Search for the cell housing the specified text and yield its (X, Y) center coordinate. 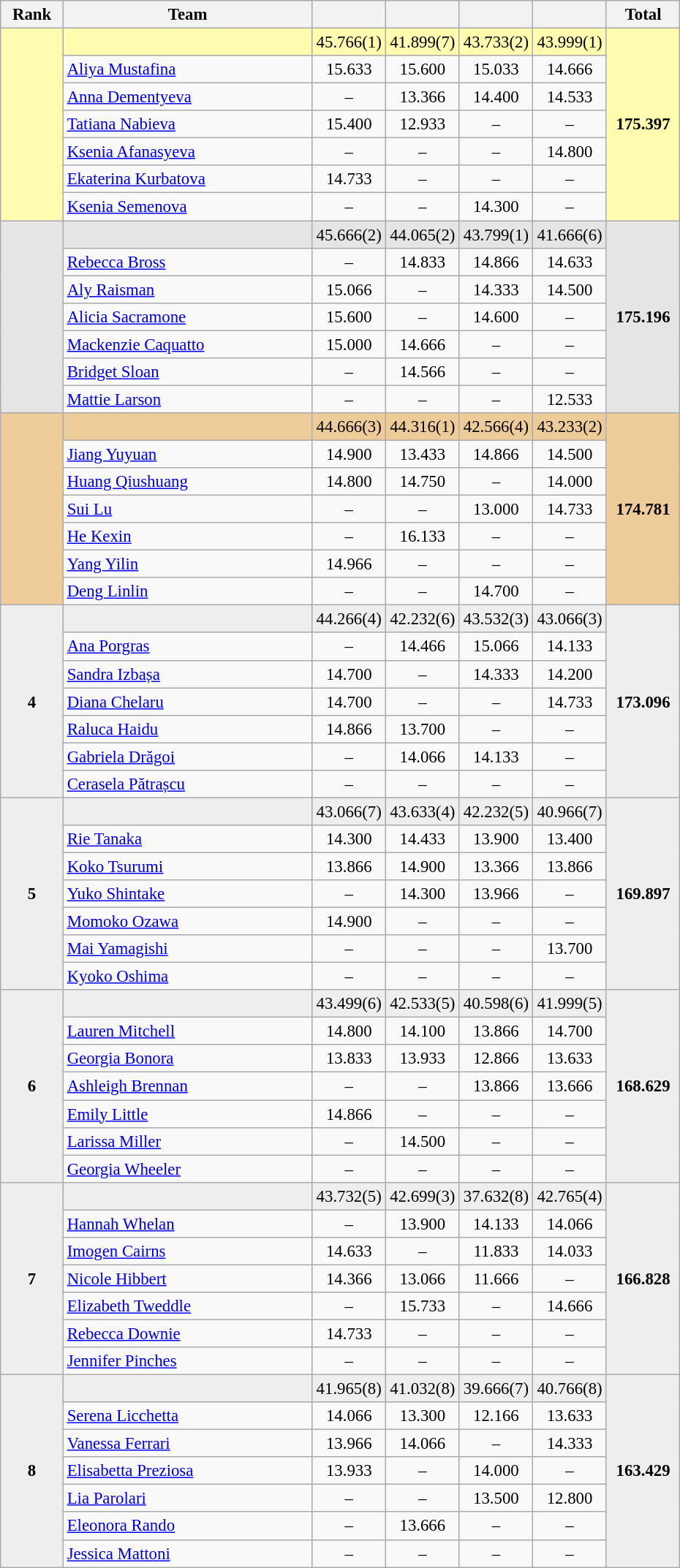
Diana Chelaru (187, 702)
Elizabeth Tweddle (187, 1306)
14.600 (496, 317)
Emily Little (187, 1114)
43.799(1) (496, 235)
Mai Yamagishi (187, 949)
41.999(5) (570, 1004)
44.266(4) (350, 619)
15.000 (350, 344)
He Kexin (187, 537)
45.766(1) (350, 42)
16.133 (423, 537)
43.733(2) (496, 42)
166.828 (643, 1278)
13.433 (423, 454)
Rie Tanaka (187, 839)
Team (187, 15)
43.633(4) (423, 811)
14.100 (423, 1031)
Rank (32, 15)
43.066(7) (350, 811)
Sui Lu (187, 510)
174.781 (643, 509)
13.300 (423, 1416)
41.899(7) (423, 42)
12.533 (570, 399)
Koko Tsurumi (187, 866)
Hannah Whelan (187, 1224)
175.397 (643, 124)
43.499(6) (350, 1004)
12.866 (496, 1059)
11.833 (496, 1251)
Huang Qiushuang (187, 482)
43.066(3) (570, 619)
169.897 (643, 893)
12.800 (570, 1499)
40.598(6) (496, 1004)
15.633 (350, 69)
13.066 (423, 1279)
14.966 (350, 564)
41.965(8) (350, 1389)
13.400 (570, 839)
Aly Raisman (187, 289)
Vanessa Ferrari (187, 1444)
Raluca Haidu (187, 729)
42.765(4) (570, 1196)
163.429 (643, 1471)
13.000 (496, 510)
41.666(6) (570, 235)
Bridget Sloan (187, 372)
Cerasela Pătrașcu (187, 784)
14.200 (570, 674)
Lia Parolari (187, 1499)
14.750 (423, 482)
43.732(5) (350, 1196)
Nicole Hibbert (187, 1279)
175.196 (643, 317)
Larissa Miller (187, 1141)
Kyoko Oshima (187, 977)
Lauren Mitchell (187, 1031)
Georgia Bonora (187, 1059)
Yang Yilin (187, 564)
Aliya Mustafina (187, 69)
Eleonora Rando (187, 1526)
173.096 (643, 702)
Mackenzie Caquatto (187, 344)
37.632(8) (496, 1196)
Anna Dementyeva (187, 97)
42.699(3) (423, 1196)
44.316(1) (423, 427)
5 (32, 893)
8 (32, 1471)
42.566(4) (496, 427)
40.766(8) (570, 1389)
12.166 (496, 1416)
39.666(7) (496, 1389)
Imogen Cairns (187, 1251)
6 (32, 1086)
Ksenia Afanasyeva (187, 152)
Alicia Sacramone (187, 317)
14.400 (496, 97)
42.232(6) (423, 619)
Total (643, 15)
14.366 (350, 1279)
Georgia Wheeler (187, 1169)
7 (32, 1278)
14.466 (423, 647)
12.933 (423, 124)
14.033 (570, 1251)
Rebecca Downie (187, 1333)
14.433 (423, 839)
44.666(3) (350, 427)
Momoko Ozawa (187, 922)
Jennifer Pinches (187, 1361)
13.500 (496, 1499)
45.666(2) (350, 235)
43.999(1) (570, 42)
15.400 (350, 124)
Ekaterina Kurbatova (187, 179)
Ksenia Semenova (187, 207)
13.833 (350, 1059)
14.566 (423, 372)
Serena Licchetta (187, 1416)
11.666 (496, 1279)
44.065(2) (423, 235)
Yuko Shintake (187, 894)
Mattie Larson (187, 399)
43.532(3) (496, 619)
4 (32, 702)
Rebecca Bross (187, 262)
Sandra Izbașa (187, 674)
Tatiana Nabieva (187, 124)
42.533(5) (423, 1004)
43.233(2) (570, 427)
41.032(8) (423, 1389)
168.629 (643, 1086)
14.833 (423, 262)
14.533 (570, 97)
Jiang Yuyuan (187, 454)
Ana Porgras (187, 647)
Jessica Mattoni (187, 1553)
42.232(5) (496, 811)
40.966(7) (570, 811)
15.733 (423, 1306)
Deng Linlin (187, 591)
Elisabetta Preziosa (187, 1471)
15.033 (496, 69)
Gabriela Drăgoi (187, 757)
Ashleigh Brennan (187, 1086)
